Provide the [X, Y] coordinate of the cell's center where the given text is located.  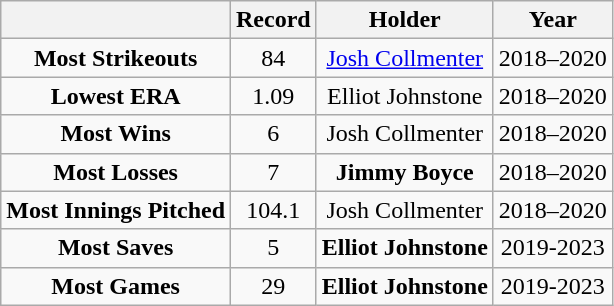
Year [552, 20]
Record [274, 20]
Jimmy Boyce [404, 172]
104.1 [274, 210]
Most Games [116, 286]
5 [274, 248]
Most Strikeouts [116, 58]
Most Innings Pitched [116, 210]
7 [274, 172]
6 [274, 134]
Holder [404, 20]
29 [274, 286]
84 [274, 58]
Most Saves [116, 248]
1.09 [274, 96]
Most Losses [116, 172]
Most Wins [116, 134]
Lowest ERA [116, 96]
